Locate the cell with the specified text and output its (x, y) center coordinate. 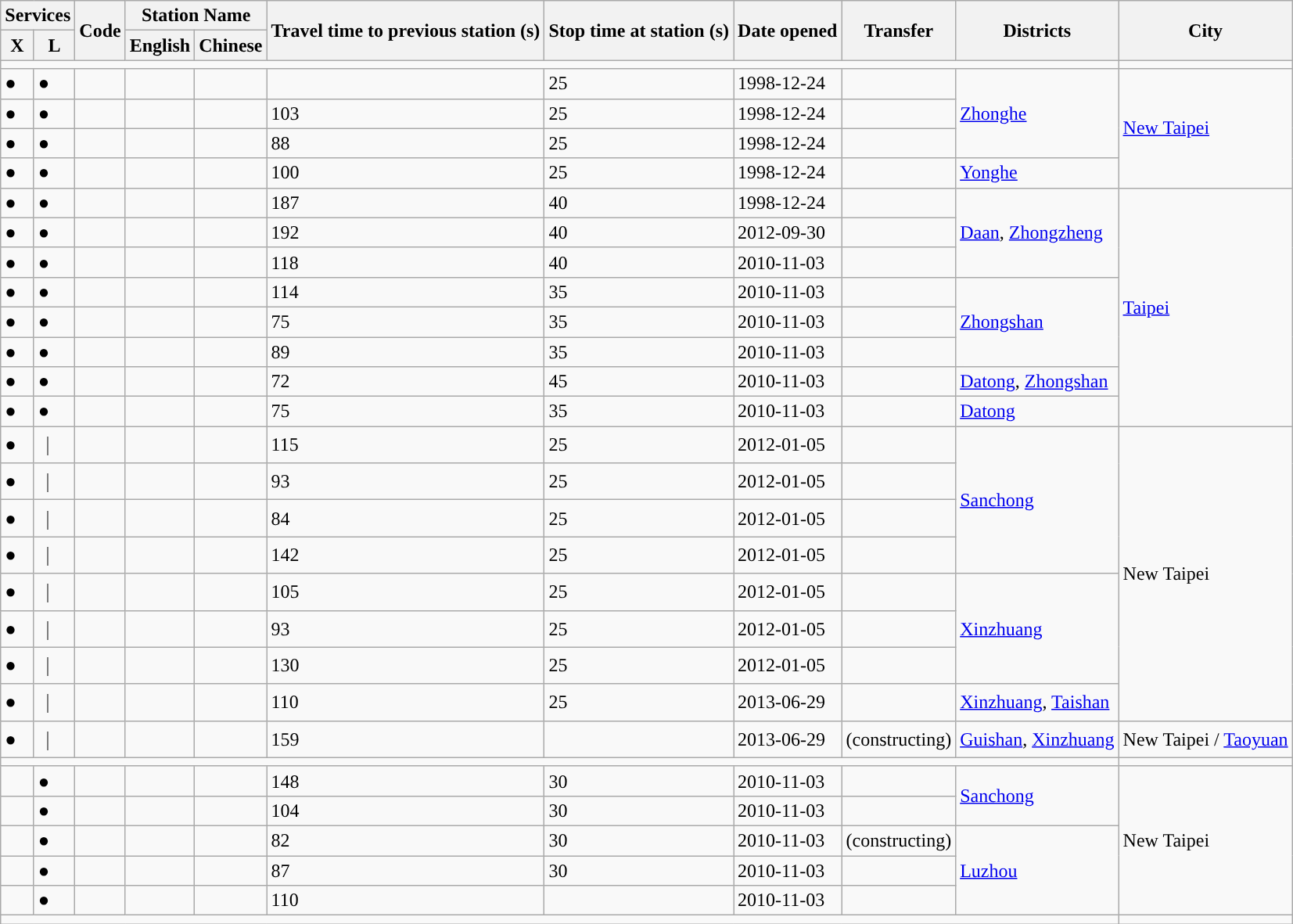
87 (405, 871)
Yonghe (1037, 173)
Zhonghe (1037, 113)
88 (405, 143)
Luzhou (1037, 870)
45 (639, 382)
130 (405, 665)
159 (405, 739)
114 (405, 292)
Travel time to previous station (s) (405, 31)
Stop time at station (s) (639, 31)
148 (405, 781)
118 (405, 262)
84 (405, 518)
Guishan, Xinzhuang (1037, 739)
192 (405, 232)
Services (38, 16)
Transfer (899, 31)
89 (405, 351)
187 (405, 203)
L (55, 45)
Taipei (1205, 307)
100 (405, 173)
English (160, 45)
Code (100, 31)
Xinzhuang (1037, 629)
72 (405, 382)
Districts (1037, 31)
Datong (1037, 412)
Zhongshan (1037, 322)
Datong, Zhongshan (1037, 382)
Xinzhuang, Taishan (1037, 703)
142 (405, 555)
X (17, 45)
New Taipei / Taoyuan (1205, 739)
City (1205, 31)
82 (405, 840)
Chinese (231, 45)
Date opened (788, 31)
Daan, Zhongzheng (1037, 232)
103 (405, 113)
Station Name (196, 16)
115 (405, 444)
2012-09-30 (788, 232)
104 (405, 811)
105 (405, 591)
